Locate the cell with the specified text and output its [X, Y] center coordinate. 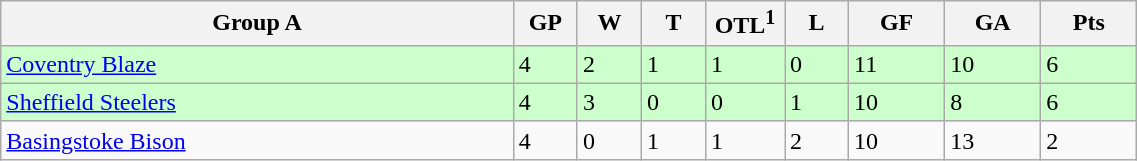
W [609, 24]
11 [897, 64]
GF [897, 24]
OTL1 [744, 24]
L [816, 24]
GA [993, 24]
GP [545, 24]
Group A [258, 24]
Basingstoke Bison [258, 140]
Pts [1089, 24]
Sheffield Steelers [258, 102]
8 [993, 102]
3 [609, 102]
13 [993, 140]
T [673, 24]
Coventry Blaze [258, 64]
